Locate the cell with the specified text and output its (X, Y) center coordinate. 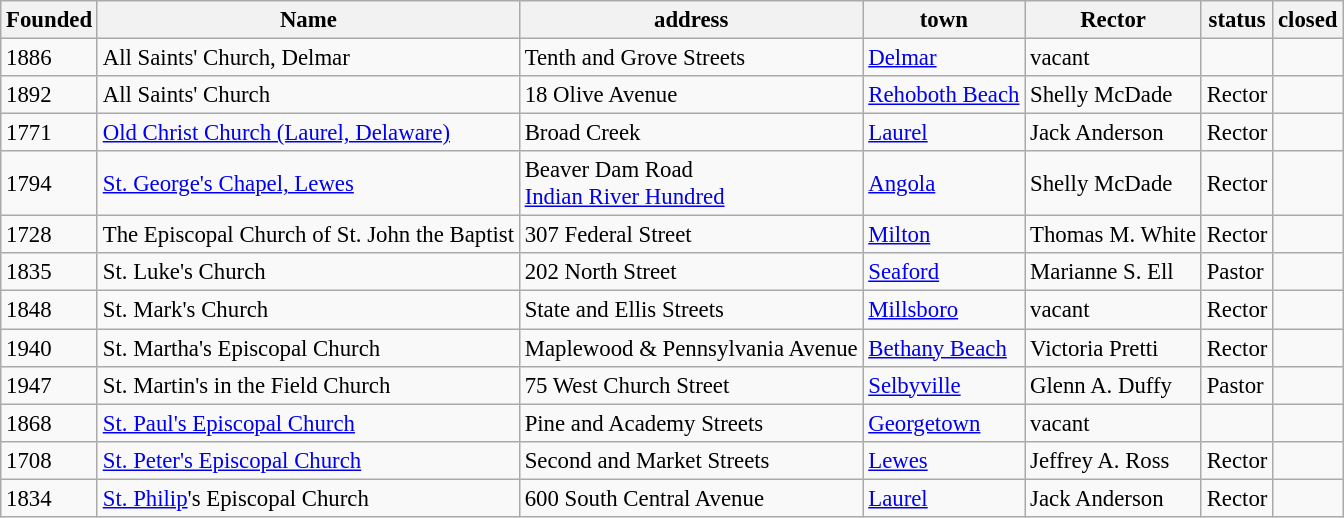
Angola (944, 184)
Delmar (944, 58)
Old Christ Church (Laurel, Delaware) (308, 133)
town (944, 20)
address (691, 20)
307 Federal Street (691, 235)
Lewes (944, 460)
Tenth and Grove Streets (691, 58)
Selbyville (944, 385)
St. Paul's Episcopal Church (308, 423)
St. Luke's Church (308, 273)
Beaver Dam RoadIndian River Hundred (691, 184)
Thomas M. White (1114, 235)
Maplewood & Pennsylvania Avenue (691, 348)
Jeffrey A. Ross (1114, 460)
Millsboro (944, 310)
1834 (50, 498)
Pine and Academy Streets (691, 423)
Rehoboth Beach (944, 95)
Bethany Beach (944, 348)
Victoria Pretti (1114, 348)
Name (308, 20)
St. Peter's Episcopal Church (308, 460)
The Episcopal Church of St. John the Baptist (308, 235)
Milton (944, 235)
State and Ellis Streets (691, 310)
1771 (50, 133)
1794 (50, 184)
1947 (50, 385)
75 West Church Street (691, 385)
202 North Street (691, 273)
1868 (50, 423)
Georgetown (944, 423)
1848 (50, 310)
1886 (50, 58)
St. Mark's Church (308, 310)
St. Martin's in the Field Church (308, 385)
1835 (50, 273)
1892 (50, 95)
1708 (50, 460)
1728 (50, 235)
status (1236, 20)
Seaford (944, 273)
St. George's Chapel, Lewes (308, 184)
Marianne S. Ell (1114, 273)
18 Olive Avenue (691, 95)
All Saints' Church, Delmar (308, 58)
Second and Market Streets (691, 460)
Broad Creek (691, 133)
1940 (50, 348)
600 South Central Avenue (691, 498)
St. Martha's Episcopal Church (308, 348)
Founded (50, 20)
St. Philip's Episcopal Church (308, 498)
All Saints' Church (308, 95)
closed (1308, 20)
Glenn A. Duffy (1114, 385)
